Locate the cell with the specified text and output its (X, Y) center coordinate. 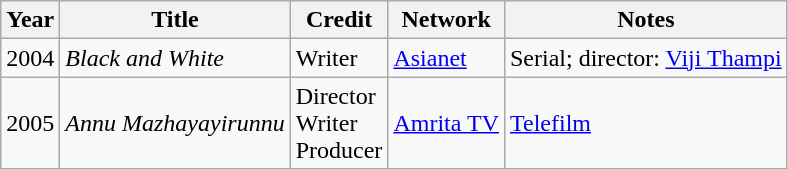
Amrita TV (446, 123)
Black and White (175, 58)
Serial; director: Viji Thampi (646, 58)
Credit (339, 20)
Year (30, 20)
Annu Mazhayayirunnu (175, 123)
Notes (646, 20)
Title (175, 20)
DirectorWriterProducer (339, 123)
Writer (339, 58)
Telefilm (646, 123)
Asianet (446, 58)
Network (446, 20)
2004 (30, 58)
2005 (30, 123)
